Identify which cell holds the provided text, then report its (X, Y) central coordinate. 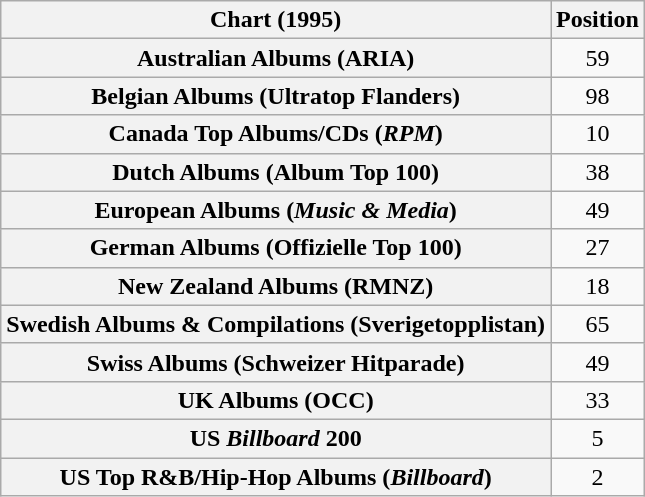
Australian Albums (ARIA) (276, 58)
59 (598, 58)
5 (598, 438)
German Albums (Offizielle Top 100) (276, 248)
65 (598, 324)
European Albums (Music & Media) (276, 210)
27 (598, 248)
2 (598, 477)
Canada Top Albums/CDs (RPM) (276, 134)
Swiss Albums (Schweizer Hitparade) (276, 362)
33 (598, 400)
18 (598, 286)
New Zealand Albums (RMNZ) (276, 286)
Chart (1995) (276, 20)
US Billboard 200 (276, 438)
38 (598, 172)
98 (598, 96)
US Top R&B/Hip-Hop Albums (Billboard) (276, 477)
10 (598, 134)
UK Albums (OCC) (276, 400)
Dutch Albums (Album Top 100) (276, 172)
Position (598, 20)
Belgian Albums (Ultratop Flanders) (276, 96)
Swedish Albums & Compilations (Sverigetopplistan) (276, 324)
